Return [X, Y] of the center of cell containing provided text 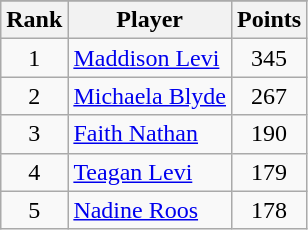
2 [34, 96]
178 [270, 210]
Teagan Levi [150, 172]
3 [34, 134]
179 [270, 172]
Maddison Levi [150, 58]
Player [150, 20]
Points [270, 20]
4 [34, 172]
Rank [34, 20]
1 [34, 58]
Nadine Roos [150, 210]
Faith Nathan [150, 134]
345 [270, 58]
5 [34, 210]
267 [270, 96]
Michaela Blyde [150, 96]
190 [270, 134]
